For the text-containing cell, return its midpoint in (X, Y) coordinate format. 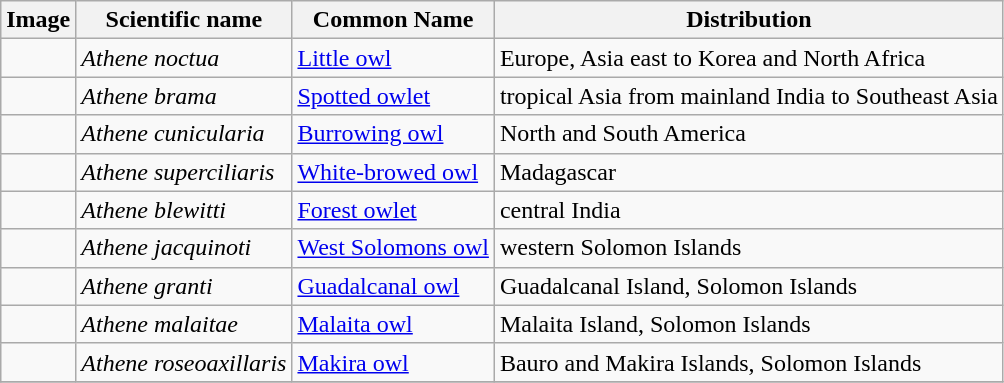
Athene blewitti (184, 210)
Malaita Island, Solomon Islands (748, 324)
Athene malaitae (184, 324)
Burrowing owl (393, 134)
Madagascar (748, 172)
Athene granti (184, 286)
Athene cunicularia (184, 134)
Athene roseoaxillaris (184, 362)
Athene noctua (184, 58)
White-browed owl (393, 172)
Malaita owl (393, 324)
Athene superciliaris (184, 172)
central India (748, 210)
tropical Asia from mainland India to Southeast Asia (748, 96)
Forest owlet (393, 210)
Athene brama (184, 96)
Little owl (393, 58)
Image (38, 20)
Bauro and Makira Islands, Solomon Islands (748, 362)
Spotted owlet (393, 96)
West Solomons owl (393, 248)
Guadalcanal Island, Solomon Islands (748, 286)
Scientific name (184, 20)
Makira owl (393, 362)
Europe, Asia east to Korea and North Africa (748, 58)
western Solomon Islands (748, 248)
Athene jacquinoti (184, 248)
Common Name (393, 20)
Distribution (748, 20)
Guadalcanal owl (393, 286)
North and South America (748, 134)
